Determine the [X, Y] coordinate at the center of the cell enclosing the given text.  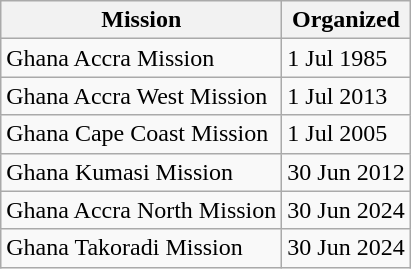
Ghana Takoradi Mission [142, 248]
1 Jul 2013 [346, 96]
30 Jun 2012 [346, 172]
Ghana Cape Coast Mission [142, 134]
Organized [346, 20]
Ghana Accra West Mission [142, 96]
Mission [142, 20]
Ghana Accra Mission [142, 58]
Ghana Kumasi Mission [142, 172]
Ghana Accra North Mission [142, 210]
1 Jul 2005 [346, 134]
1 Jul 1985 [346, 58]
